Detect which cell encompasses the target text, then output its (X, Y) center coordinate. 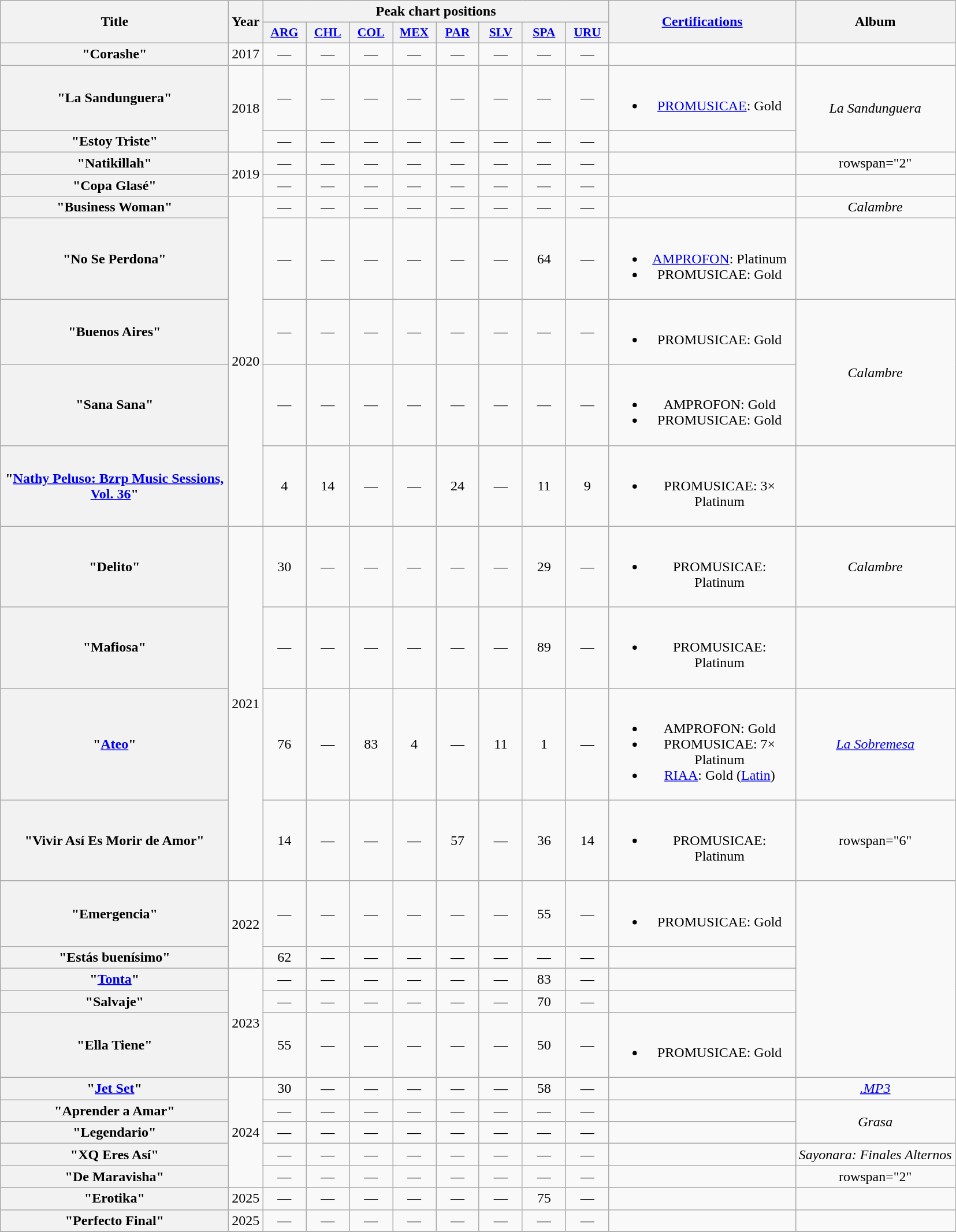
24 (457, 486)
Sayonara: Finales Alternos (875, 1155)
75 (544, 1198)
"Erotika" (114, 1198)
PROMUSICAE: 3× Platinum (702, 486)
9 (587, 486)
58 (544, 1089)
La Sobremesa (875, 744)
PAR (457, 33)
MEX (415, 33)
La Sandunguera (875, 109)
"Business Woman" (114, 207)
"Buenos Aires" (114, 332)
"Perfecto Final" (114, 1220)
Year (246, 22)
"XQ Eres Así" (114, 1155)
50 (544, 1045)
"Tonta" (114, 979)
AMPROFON: GoldPROMUSICAE: 7× PlatinumRIAA: Gold (Latin) (702, 744)
Album (875, 22)
AMPROFON: PlatinumPROMUSICAE: Gold (702, 259)
"La Sandunguera" (114, 97)
36 (544, 840)
COL (371, 33)
"Natikillah" (114, 163)
.MP3 (875, 1089)
2017 (246, 54)
57 (457, 840)
2018 (246, 109)
"Jet Set" (114, 1089)
SPA (544, 33)
"Estás buenísimo" (114, 957)
2024 (246, 1133)
Peak chart positions (436, 12)
"Legendario" (114, 1133)
"Ella Tiene" (114, 1045)
CHL (328, 33)
AMPROFON: GoldPROMUSICAE: Gold (702, 405)
"Vivir Así Es Morir de Amor" (114, 840)
2020 (246, 362)
"No Se Perdona" (114, 259)
2023 (246, 1022)
URU (587, 33)
"Ateo" (114, 744)
"Delito" (114, 567)
"Sana Sana" (114, 405)
2022 (246, 924)
SLV (500, 33)
2019 (246, 174)
Grasa (875, 1122)
2021 (246, 704)
"Nathy Peluso: Bzrp Music Sessions, Vol. 36" (114, 486)
Certifications (702, 22)
"Salvaje" (114, 1001)
29 (544, 567)
"Aprender a Amar" (114, 1111)
Title (114, 22)
"Mafiosa" (114, 647)
1 (544, 744)
ARG (284, 33)
76 (284, 744)
"Estoy Triste" (114, 142)
"Corashe" (114, 54)
rowspan="6" (875, 840)
"De Maravisha" (114, 1177)
62 (284, 957)
64 (544, 259)
"Copa Glasé" (114, 185)
"Emergencia" (114, 914)
89 (544, 647)
70 (544, 1001)
